Provide the (x, y) coordinate of the cell's center where the given text is located.  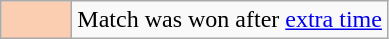
Match was won after extra time (230, 20)
